Extract the (X, Y) coordinate from the center of the cell holding the provided text.  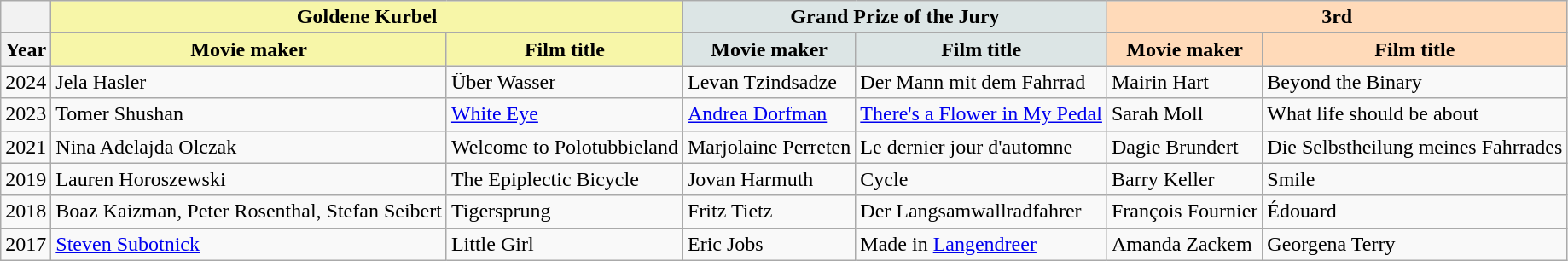
White Eye (565, 114)
Levan Tzindsadze (769, 82)
3rd (1336, 17)
Smile (1414, 179)
Steven Subotnick (249, 244)
2018 (26, 212)
Der Langsamwallradfahrer (981, 212)
Der Mann mit dem Fahrrad (981, 82)
Dagie Brundert (1184, 147)
Georgena Terry (1414, 244)
Le dernier jour d'automne (981, 147)
What life should be about (1414, 114)
Marjolaine Perreten (769, 147)
Cycle (981, 179)
Tomer Shushan (249, 114)
There's a Flower in My Pedal (981, 114)
Lauren Horoszewski (249, 179)
Andrea Dorfman (769, 114)
Little Girl (565, 244)
2021 (26, 147)
Year (26, 49)
2017 (26, 244)
Über Wasser (565, 82)
Jela Hasler (249, 82)
Nina Adelajda Olczak (249, 147)
Sarah Moll (1184, 114)
Mairin Hart (1184, 82)
Jovan Harmuth (769, 179)
Amanda Zackem (1184, 244)
2024 (26, 82)
Barry Keller (1184, 179)
The Epiplectic Bicycle (565, 179)
Boaz Kaizman, Peter Rosenthal, Stefan Seibert (249, 212)
2023 (26, 114)
2019 (26, 179)
François Fournier (1184, 212)
Goldene Kurbel (367, 17)
Die Selbstheilung meines Fahrrades (1414, 147)
Édouard (1414, 212)
Tigersprung (565, 212)
Eric Jobs (769, 244)
Made in Langendreer (981, 244)
Grand Prize of the Jury (894, 17)
Beyond the Binary (1414, 82)
Fritz Tietz (769, 212)
Welcome to Polotubbieland (565, 147)
